Output the [X, Y] coordinate of the center of the cell containing the given text.  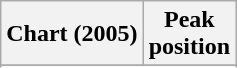
Chart (2005) [72, 34]
Peakposition [189, 34]
